Output the [X, Y] coordinate of the center of the cell containing the given text.  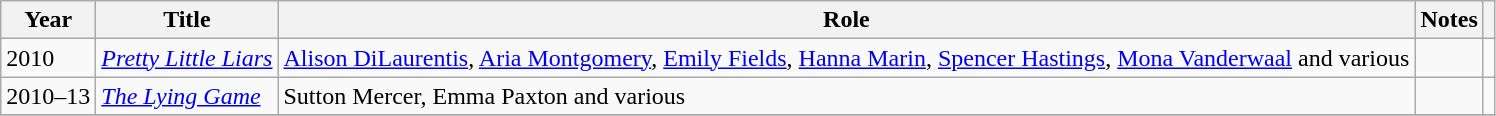
2010–13 [48, 96]
The Lying Game [187, 96]
Role [846, 20]
Notes [1449, 20]
Year [48, 20]
Sutton Mercer, Emma Paxton and various [846, 96]
2010 [48, 58]
Title [187, 20]
Pretty Little Liars [187, 58]
Alison DiLaurentis, Aria Montgomery, Emily Fields, Hanna Marin, Spencer Hastings, Mona Vanderwaal and various [846, 58]
